Extract the [x, y] coordinate from the center of the cell holding the provided text.  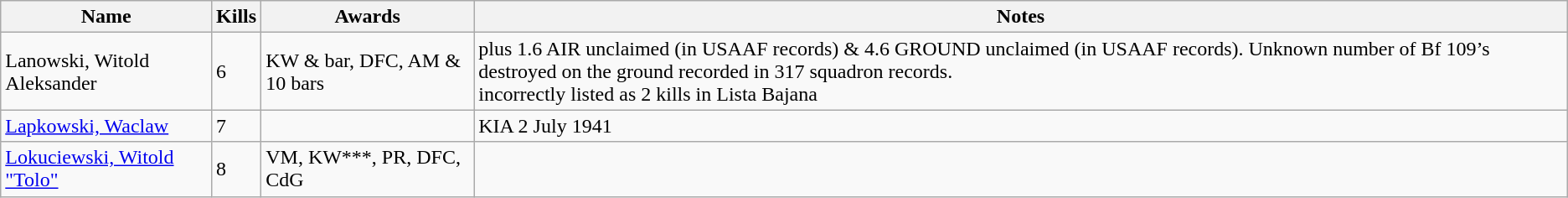
KW & bar, DFC, AM & 10 bars [368, 71]
Lapkowski, Waclaw [106, 126]
Notes [1020, 17]
Awards [368, 17]
Name [106, 17]
8 [236, 169]
VM, KW***, PR, DFC, CdG [368, 169]
7 [236, 126]
Kills [236, 17]
Lanowski, Witold Aleksander [106, 71]
KIA 2 July 1941 [1020, 126]
Lokuciewski, Witold "Tolo" [106, 169]
6 [236, 71]
